For the text-containing cell, return its midpoint in (x, y) coordinate format. 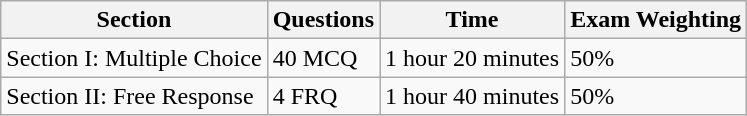
40 MCQ (323, 58)
4 FRQ (323, 96)
Section II: Free Response (134, 96)
1 hour 20 minutes (472, 58)
Section I: Multiple Choice (134, 58)
Time (472, 20)
Section (134, 20)
Questions (323, 20)
1 hour 40 minutes (472, 96)
Exam Weighting (656, 20)
